From the cell containing the given text, extract its center point as [x, y] coordinate. 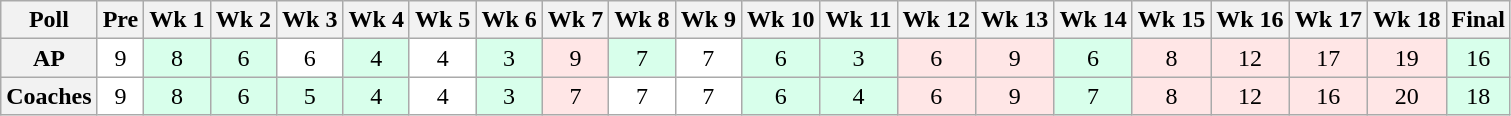
Coaches [49, 96]
Wk 7 [575, 20]
5 [310, 96]
Wk 18 [1407, 20]
Wk 8 [642, 20]
Wk 3 [310, 20]
18 [1478, 96]
Wk 14 [1093, 20]
Wk 9 [708, 20]
Wk 17 [1328, 20]
Wk 5 [442, 20]
Wk 4 [376, 20]
Wk 16 [1250, 20]
Wk 2 [243, 20]
Wk 11 [858, 20]
Wk 1 [177, 20]
Wk 13 [1014, 20]
Poll [49, 20]
Pre [120, 20]
Wk 15 [1171, 20]
19 [1407, 58]
Final [1478, 20]
Wk 10 [781, 20]
20 [1407, 96]
17 [1328, 58]
AP [49, 58]
Wk 6 [509, 20]
Wk 12 [936, 20]
